Pinpoint the cell where the given text exists, returning its [x, y] midpoint coordinate. 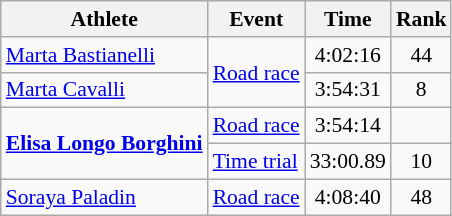
4:08:40 [348, 197]
Time trial [256, 162]
Rank [422, 19]
33:00.89 [348, 162]
Marta Bastianelli [104, 55]
Elisa Longo Borghini [104, 144]
8 [422, 90]
Marta Cavalli [104, 90]
Athlete [104, 19]
10 [422, 162]
44 [422, 55]
4:02:16 [348, 55]
3:54:31 [348, 90]
Event [256, 19]
48 [422, 197]
Time [348, 19]
Soraya Paladin [104, 197]
3:54:14 [348, 126]
